Provide the [X, Y] coordinate of the cell's center where the given text is located.  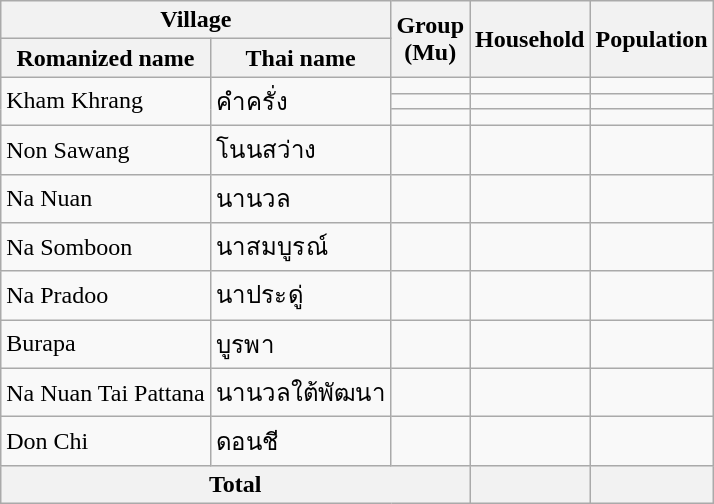
นานวล [300, 198]
Village [196, 20]
Population [652, 39]
นาประดู่ [300, 296]
Household [530, 39]
Total [236, 484]
นานวลใต้พัฒนา [300, 392]
Non Sawang [106, 150]
Kham Khrang [106, 102]
Na Nuan Tai Pattana [106, 392]
Burapa [106, 344]
นาสมบูรณ์ [300, 248]
Na Nuan [106, 198]
Group(Mu) [430, 39]
คำครั่ง [300, 102]
ดอนชี [300, 442]
Don Chi [106, 442]
Na Somboon [106, 248]
Romanized name [106, 58]
บูรพา [300, 344]
Thai name [300, 58]
Na Pradoo [106, 296]
โนนสว่าง [300, 150]
